Search for the cell housing the specified text and yield its (x, y) center coordinate. 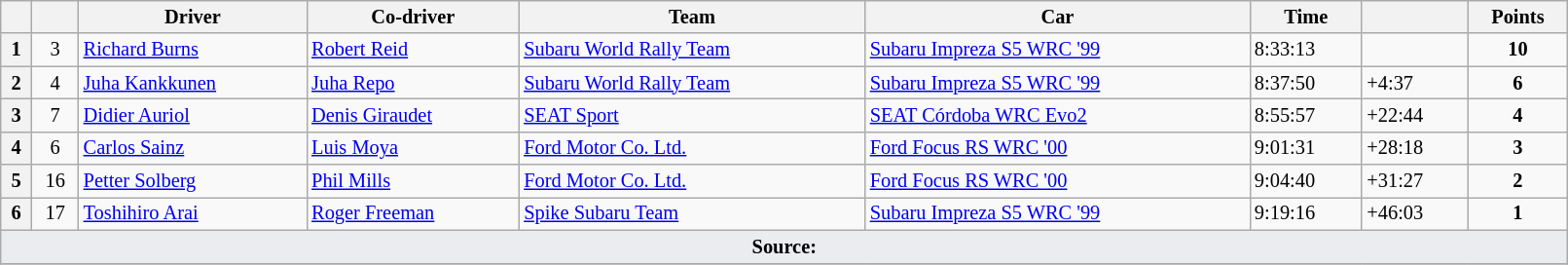
Co-driver (413, 17)
7 (55, 115)
+31:27 (1414, 181)
16 (55, 181)
8:33:13 (1306, 50)
Robert Reid (413, 50)
Spike Subaru Team (692, 213)
Roger Freeman (413, 213)
Juha Kankkunen (193, 83)
Didier Auriol (193, 115)
Juha Repo (413, 83)
Time (1306, 17)
5 (17, 181)
9:19:16 (1306, 213)
Car (1057, 17)
Driver (193, 17)
SEAT Córdoba WRC Evo2 (1057, 115)
Denis Giraudet (413, 115)
+4:37 (1414, 83)
+46:03 (1414, 213)
+28:18 (1414, 148)
8:55:57 (1306, 115)
Toshihiro Arai (193, 213)
9:04:40 (1306, 181)
9:01:31 (1306, 148)
Points (1518, 17)
Carlos Sainz (193, 148)
17 (55, 213)
Phil Mills (413, 181)
Petter Solberg (193, 181)
8:37:50 (1306, 83)
Source: (784, 246)
Team (692, 17)
Luis Moya (413, 148)
10 (1518, 50)
SEAT Sport (692, 115)
+22:44 (1414, 115)
Richard Burns (193, 50)
